Determine the (X, Y) coordinate at the center of the cell enclosing the given text.  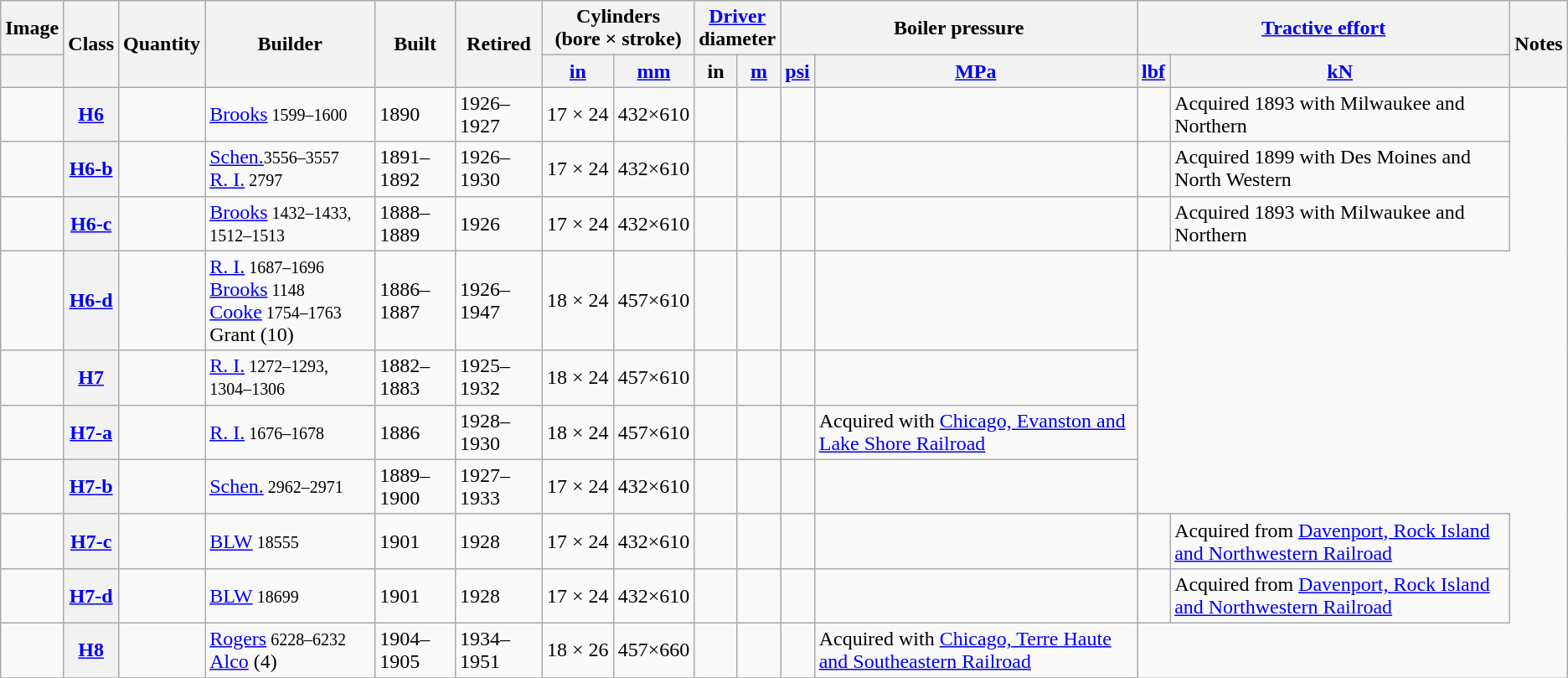
1925–1932 (498, 377)
R. I. 1676–1678 (290, 432)
1890 (415, 114)
18 × 26 (578, 650)
Retired (498, 44)
1926–1947 (498, 300)
Tractive effort (1323, 28)
H7 (91, 377)
H6 (91, 114)
Builder (290, 44)
BLW 18555 (290, 541)
Boiler pressure (959, 28)
Acquired 1899 with Des Moines and North Western (1340, 169)
Driverdiameter (737, 28)
1934–1951 (498, 650)
H7-b (91, 486)
457×660 (653, 650)
Class (91, 44)
lbf (1154, 71)
H6-c (91, 223)
H6-b (91, 169)
R. I. 1272–1293, 1304–1306 (290, 377)
Cylinders(bore × stroke) (618, 28)
1882–1883 (415, 377)
H6-d (91, 300)
Brooks 1599–1600 (290, 114)
1904–1905 (415, 650)
H7-a (91, 432)
1891–1892 (415, 169)
BLW 18699 (290, 595)
Acquired with Chicago, Evanston and Lake Shore Railroad (975, 432)
Quantity (162, 44)
1928–1930 (498, 432)
Built (415, 44)
Acquired with Chicago, Terre Haute and Southeastern Railroad (975, 650)
1927–1933 (498, 486)
Notes (1539, 44)
m (759, 71)
1886 (415, 432)
H8 (91, 650)
Schen. 2962–2971 (290, 486)
H7-c (91, 541)
1926 (498, 223)
Schen.3556–3557R. I. 2797 (290, 169)
Image (32, 28)
psi (797, 71)
H7-d (91, 595)
R. I. 1687–1696Brooks 1148Cooke 1754–1763Grant (10) (290, 300)
Rogers 6228–6232Alco (4) (290, 650)
MPa (975, 71)
1926–1930 (498, 169)
1926–1927 (498, 114)
kN (1340, 71)
1888–1889 (415, 223)
1889–1900 (415, 486)
Brooks 1432–1433, 1512–1513 (290, 223)
1886–1887 (415, 300)
mm (653, 71)
